Extract the (X, Y) coordinate from the center of the cell holding the provided text.  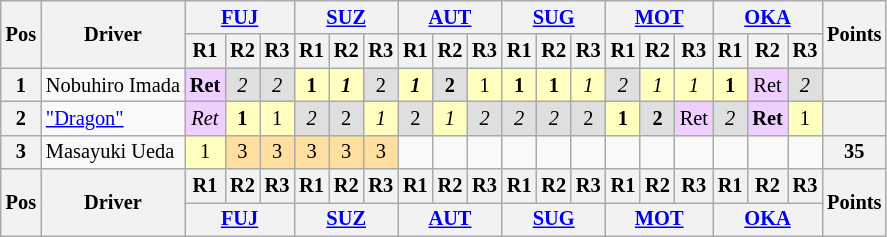
"Dragon" (113, 118)
Nobuhiro Imada (113, 85)
Masayuki Ueda (113, 152)
35 (854, 152)
